Extract the [X, Y] coordinate from the center of the cell holding the provided text.  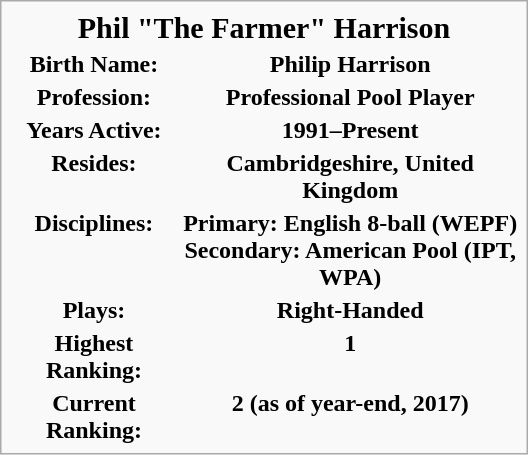
Professional Pool Player [350, 98]
Years Active: [94, 131]
Primary: English 8-ball (WEPF)Secondary: American Pool (IPT, WPA) [350, 251]
Birth Name: [94, 65]
Right-Handed [350, 311]
1 [350, 358]
2 (as of year-end, 2017) [350, 418]
Resides: [94, 178]
Plays: [94, 311]
Current Ranking: [94, 418]
Disciplines: [94, 251]
Phil "The Farmer" Harrison [264, 28]
Philip Harrison [350, 65]
Profession: [94, 98]
Cambridgeshire, United Kingdom [350, 178]
1991–Present [350, 131]
Highest Ranking: [94, 358]
